Detect which cell encompasses the target text, then output its (X, Y) center coordinate. 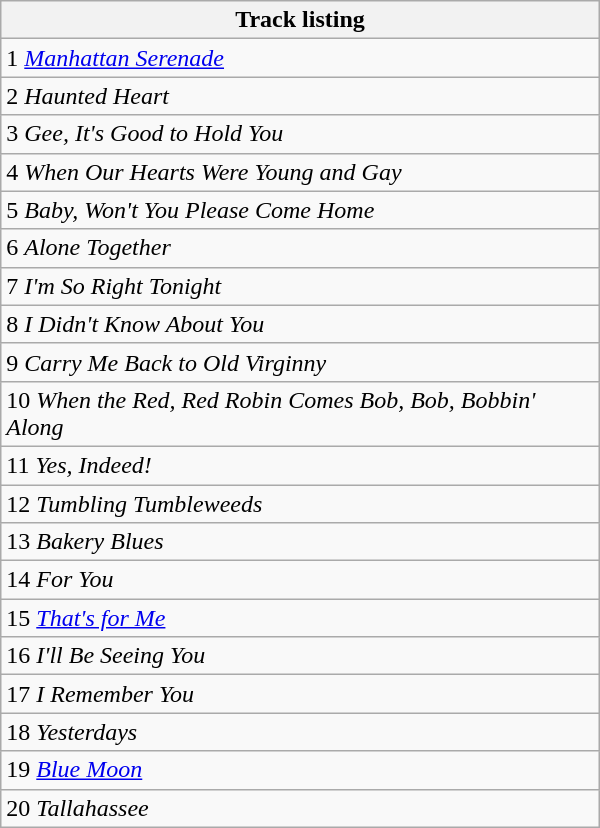
8 I Didn't Know About You (300, 324)
5 Baby, Won't You Please Come Home (300, 210)
13 Bakery Blues (300, 542)
11 Yes, Indeed! (300, 465)
14 For You (300, 580)
10 When the Red, Red Robin Comes Bob, Bob, Bobbin' Along (300, 414)
6 Alone Together (300, 248)
4 When Our Hearts Were Young and Gay (300, 172)
1 Manhattan Serenade (300, 58)
20 Tallahassee (300, 808)
18 Yesterdays (300, 732)
17 I Remember You (300, 694)
7 I'm So Right Tonight (300, 286)
2 Haunted Heart (300, 96)
Track listing (300, 20)
12 Tumbling Tumbleweeds (300, 503)
16 I'll Be Seeing You (300, 656)
3 Gee, It's Good to Hold You (300, 134)
19 Blue Moon (300, 770)
9 Carry Me Back to Old Virginny (300, 362)
15 That's for Me (300, 618)
